Capture the cell that displays the provided text and extract its (X, Y) central coordinate. 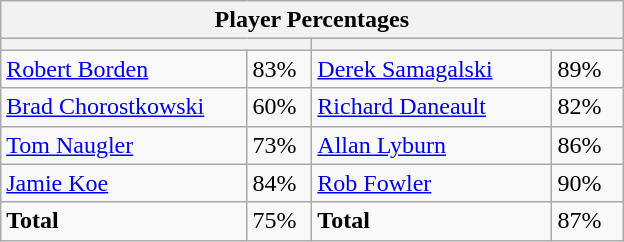
Tom Naugler (124, 145)
83% (280, 69)
82% (588, 107)
90% (588, 183)
84% (280, 183)
87% (588, 221)
73% (280, 145)
89% (588, 69)
Jamie Koe (124, 183)
Rob Fowler (432, 183)
Derek Samagalski (432, 69)
Richard Daneault (432, 107)
Player Percentages (312, 20)
86% (588, 145)
Brad Chorostkowski (124, 107)
Allan Lyburn (432, 145)
60% (280, 107)
75% (280, 221)
Robert Borden (124, 69)
